Return the (x, y) coordinate for the center point of the cell that contains the specified text.  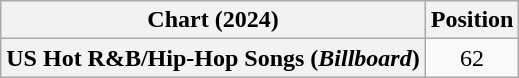
US Hot R&B/Hip-Hop Songs (Billboard) (213, 58)
62 (472, 58)
Chart (2024) (213, 20)
Position (472, 20)
